Scan for the cell matching the given text and deliver its (X, Y) coordinate at center. 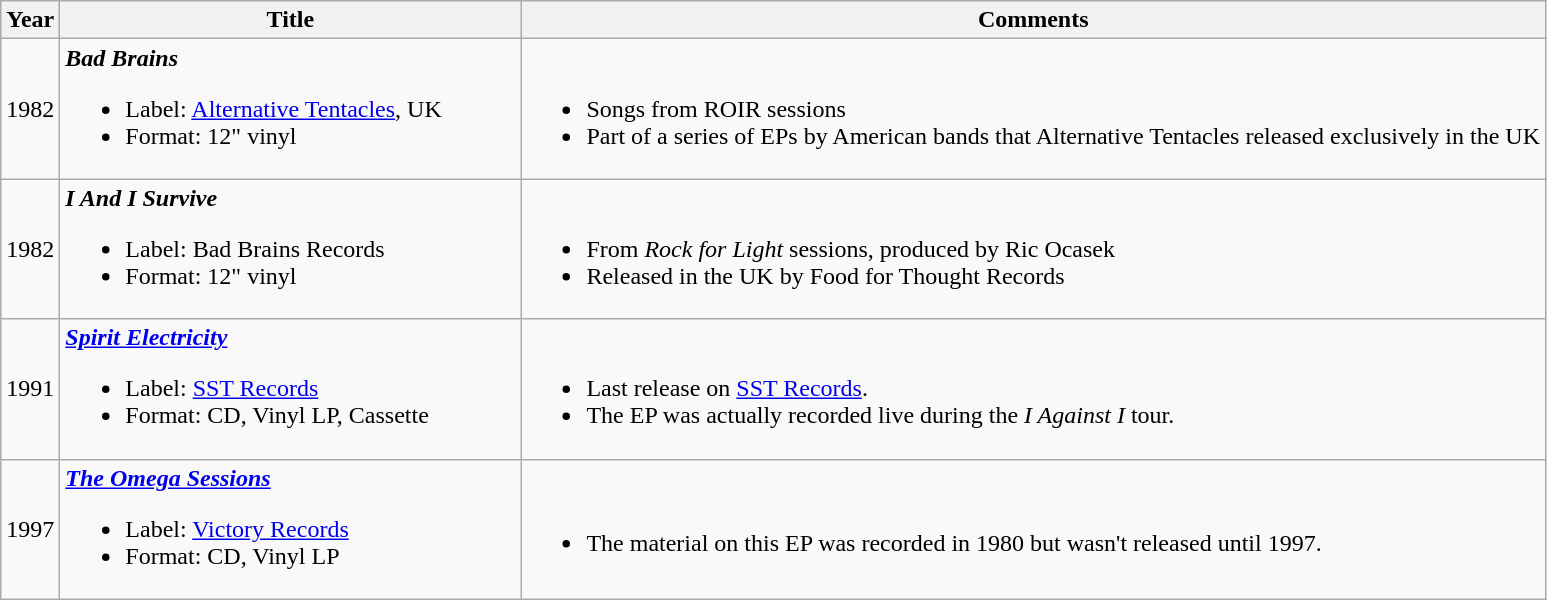
1997 (30, 529)
Title (290, 20)
1991 (30, 389)
Bad BrainsLabel: Alternative Tentacles, UKFormat: 12" vinyl (290, 109)
Comments (1034, 20)
Songs from ROIR sessionsPart of a series of EPs by American bands that Alternative Tentacles released exclusively in the UK (1034, 109)
Year (30, 20)
From Rock for Light sessions, produced by Ric OcasekReleased in the UK by Food for Thought Records (1034, 249)
Spirit ElectricityLabel: SST RecordsFormat: CD, Vinyl LP, Cassette (290, 389)
The material on this EP was recorded in 1980 but wasn't released until 1997. (1034, 529)
Last release on SST Records.The EP was actually recorded live during the I Against I tour. (1034, 389)
I And I SurviveLabel: Bad Brains RecordsFormat: 12" vinyl (290, 249)
The Omega SessionsLabel: Victory RecordsFormat: CD, Vinyl LP (290, 529)
